Capture the cell that displays the provided text and extract its (x, y) central coordinate. 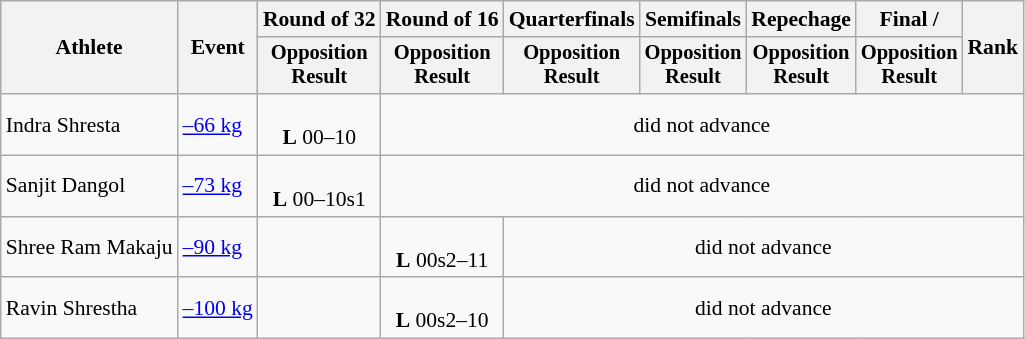
–66 kg (218, 124)
Athlete (90, 48)
Round of 16 (442, 19)
–73 kg (218, 186)
Sanjit Dangol (90, 186)
L 00–10 (320, 124)
L 00s2–10 (442, 308)
L 00–10s1 (320, 186)
Round of 32 (320, 19)
Indra Shresta (90, 124)
Repechage (801, 19)
L 00s2–11 (442, 248)
Shree Ram Makaju (90, 248)
Semifinals (694, 19)
–90 kg (218, 248)
Event (218, 48)
Rank (992, 48)
–100 kg (218, 308)
Quarterfinals (572, 19)
Ravin Shrestha (90, 308)
Final / (910, 19)
